Determine the (X, Y) coordinate at the center of the cell enclosing the given text.  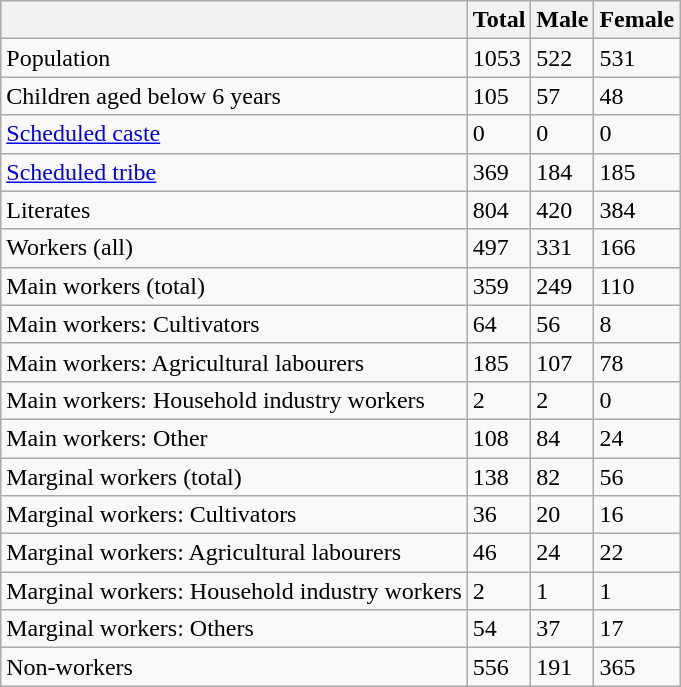
420 (562, 210)
54 (499, 629)
78 (637, 362)
48 (637, 96)
365 (637, 667)
Marginal workers: Others (234, 629)
8 (637, 324)
Female (637, 20)
84 (562, 438)
138 (499, 477)
Scheduled caste (234, 134)
37 (562, 629)
184 (562, 172)
Marginal workers: Agricultural labourers (234, 553)
556 (499, 667)
Marginal workers (total) (234, 477)
36 (499, 515)
82 (562, 477)
Main workers (total) (234, 286)
369 (499, 172)
166 (637, 248)
Non-workers (234, 667)
Male (562, 20)
110 (637, 286)
Literates (234, 210)
Scheduled tribe (234, 172)
191 (562, 667)
Main workers: Other (234, 438)
Workers (all) (234, 248)
107 (562, 362)
384 (637, 210)
20 (562, 515)
16 (637, 515)
804 (499, 210)
108 (499, 438)
531 (637, 58)
249 (562, 286)
Children aged below 6 years (234, 96)
1053 (499, 58)
Main workers: Cultivators (234, 324)
497 (499, 248)
Marginal workers: Household industry workers (234, 591)
Total (499, 20)
57 (562, 96)
331 (562, 248)
105 (499, 96)
64 (499, 324)
522 (562, 58)
46 (499, 553)
17 (637, 629)
Population (234, 58)
Marginal workers: Cultivators (234, 515)
Main workers: Agricultural labourers (234, 362)
Main workers: Household industry workers (234, 400)
22 (637, 553)
359 (499, 286)
